Pinpoint the cell where the given text exists, returning its [X, Y] midpoint coordinate. 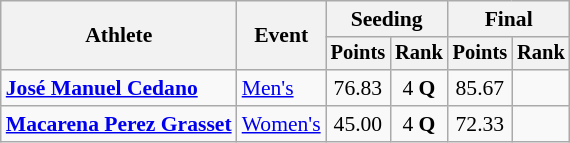
Final [509, 19]
Athlete [119, 36]
85.67 [480, 88]
76.83 [358, 88]
Men's [282, 88]
Seeding [387, 19]
Event [282, 36]
Macarena Perez Grasset [119, 124]
45.00 [358, 124]
Women's [282, 124]
72.33 [480, 124]
José Manuel Cedano [119, 88]
